Output the (x, y) coordinate of the center of the cell containing the given text.  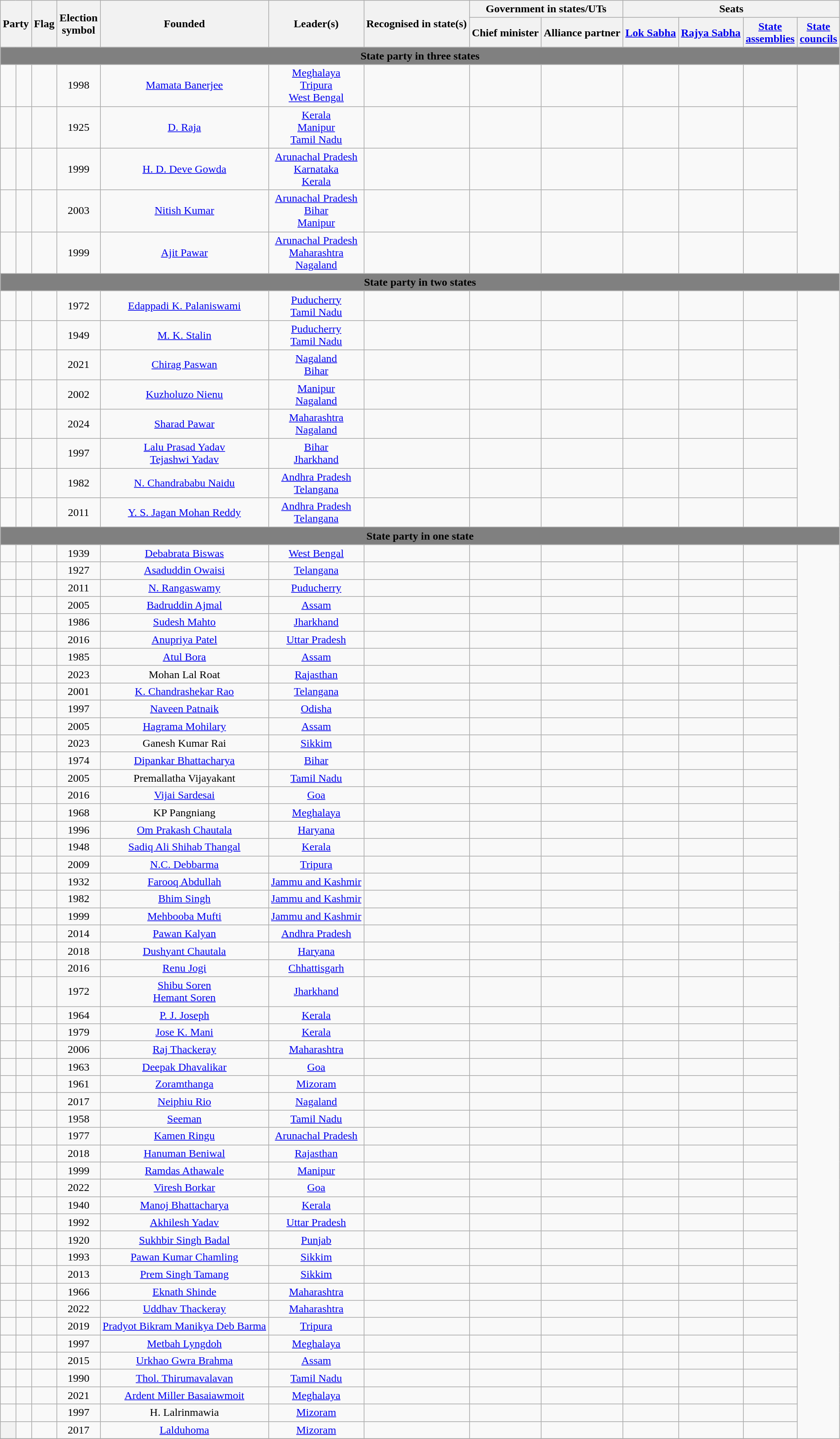
Hanuman Beniwal (184, 1153)
Arunachal Pradesh (316, 1136)
Badruddin Ajmal (184, 605)
Viresh Borkar (184, 1188)
1964 (79, 1015)
Zoramthanga (184, 1084)
State party in one state (420, 536)
Founded (184, 24)
Puducherry (316, 588)
Rajya Sabha (711, 33)
Om Prakash Chautala (184, 830)
KeralaManipurTamil Nadu (316, 127)
Kuzholuzo Nienu (184, 394)
1990 (79, 1378)
Pradyot Bikram Manikya Deb Barma (184, 1326)
Thol. Thirumavalavan (184, 1378)
Sukhbir Singh Badal (184, 1240)
Dipankar Bhattacharya (184, 761)
2002 (79, 394)
Bhim Singh (184, 899)
Electionsymbol (79, 24)
1986 (79, 622)
Prem Singh Tamang (184, 1274)
1958 (79, 1119)
Atul Bora (184, 657)
State party in three states (420, 56)
2001 (79, 691)
Deepak Dhavalikar (184, 1067)
Arunachal PradeshKarnatakaKerala (316, 169)
Ganesh Kumar Rai (184, 744)
2015 (79, 1361)
K. Chandrashekar Rao (184, 691)
Shibu SorenHemant Soren (184, 991)
KP Pangniang (184, 813)
Neiphiu Rio (184, 1102)
1925 (79, 127)
2014 (79, 933)
Recognised in state(s) (416, 24)
Renu Jogi (184, 968)
BiharJharkhand (316, 453)
Farooq Abdullah (184, 882)
Eknath Shinde (184, 1291)
Kamen Ringu (184, 1136)
Sadiq Ali Shihab Thangal (184, 847)
N. Rangaswamy (184, 588)
Chhattisgarh (316, 968)
Arunachal PradeshMaharashtraNagaland (316, 253)
1932 (79, 882)
Government in states/UTs (546, 9)
H. D. Deve Gowda (184, 169)
Jose K. Mani (184, 1032)
Naveen Patnaik (184, 709)
1985 (79, 657)
Hagrama Mohilary (184, 726)
Manipur (316, 1171)
Sharad Pawar (184, 424)
Raj Thackeray (184, 1050)
2009 (79, 864)
Seeman (184, 1119)
Asaduddin Owaisi (184, 571)
Lalu Prasad YadavTejashwi Yadav (184, 453)
Lalduhoma (184, 1430)
Premallatha Vijayakant (184, 778)
2019 (79, 1326)
Bihar (316, 761)
Edappadi K. Palaniswami (184, 305)
1927 (79, 571)
1966 (79, 1291)
Akhilesh Yadav (184, 1222)
Chirag Paswan (184, 364)
Alliance partner (582, 33)
Nagaland (316, 1102)
Arunachal PradeshBiharManipur (316, 211)
1939 (79, 553)
1974 (79, 761)
1979 (79, 1032)
1968 (79, 813)
Metbah Lyngdoh (184, 1344)
MaharashtraNagaland (316, 424)
Mehbooba Mufti (184, 916)
1992 (79, 1222)
H. Lalrinmawia (184, 1413)
2013 (79, 1274)
Sudesh Mahto (184, 622)
Dushyant Chautala (184, 951)
MeghalayaTripuraWest Bengal (316, 85)
P. J. Joseph (184, 1015)
Party (16, 24)
Chief minister (505, 33)
1998 (79, 85)
1977 (79, 1136)
2003 (79, 211)
Stateassemblies (770, 33)
1996 (79, 830)
Punjab (316, 1240)
Pawan Kalyan (184, 933)
Urkhao Gwra Brahma (184, 1361)
Lok Sabha (651, 33)
ManipurNagaland (316, 394)
Vijai Sardesai (184, 795)
Leader(s) (316, 24)
Ardent Miller Basaiawmoit (184, 1395)
Nitish Kumar (184, 211)
1949 (79, 335)
Andhra Pradesh (316, 933)
Flag (44, 24)
Odisha (316, 709)
1963 (79, 1067)
State party in two states (420, 282)
Uddhav Thackeray (184, 1309)
N. Chandrababu Naidu (184, 483)
Statecouncils (819, 33)
D. Raja (184, 127)
Pawan Kumar Chamling (184, 1257)
Mohan Lal Roat (184, 674)
Seats (731, 9)
1993 (79, 1257)
N.C. Debbarma (184, 864)
2006 (79, 1050)
Debabrata Biswas (184, 553)
Y. S. Jagan Mohan Reddy (184, 512)
1948 (79, 847)
Ramdas Athawale (184, 1171)
NagalandBihar (316, 364)
Mamata Banerjee (184, 85)
2024 (79, 424)
Anupriya Patel (184, 640)
West Bengal (316, 553)
Manoj Bhattacharya (184, 1205)
1940 (79, 1205)
1961 (79, 1084)
1920 (79, 1240)
Ajit Pawar (184, 253)
M. K. Stalin (184, 335)
